Scan for the cell matching the given text and deliver its (x, y) coordinate at center. 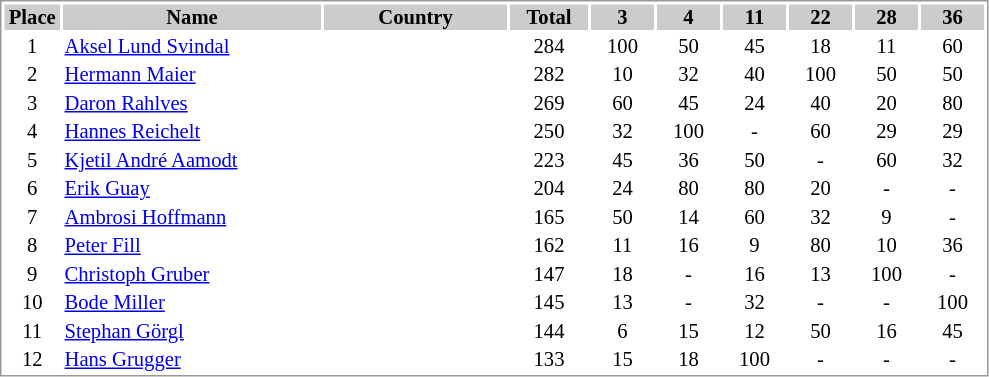
250 (549, 131)
Total (549, 17)
Place (32, 17)
147 (549, 274)
1 (32, 46)
14 (688, 217)
223 (549, 160)
Peter Fill (192, 245)
204 (549, 189)
Erik Guay (192, 189)
282 (549, 75)
Hannes Reichelt (192, 131)
Christoph Gruber (192, 274)
Ambrosi Hoffmann (192, 217)
5 (32, 160)
144 (549, 331)
7 (32, 217)
2 (32, 75)
8 (32, 245)
Country (416, 17)
28 (886, 17)
133 (549, 359)
Stephan Görgl (192, 331)
269 (549, 103)
165 (549, 217)
Hermann Maier (192, 75)
145 (549, 303)
Name (192, 17)
Kjetil André Aamodt (192, 160)
162 (549, 245)
284 (549, 46)
22 (820, 17)
Aksel Lund Svindal (192, 46)
Hans Grugger (192, 359)
Bode Miller (192, 303)
Daron Rahlves (192, 103)
